Locate the cell with the specified text and output its (X, Y) center coordinate. 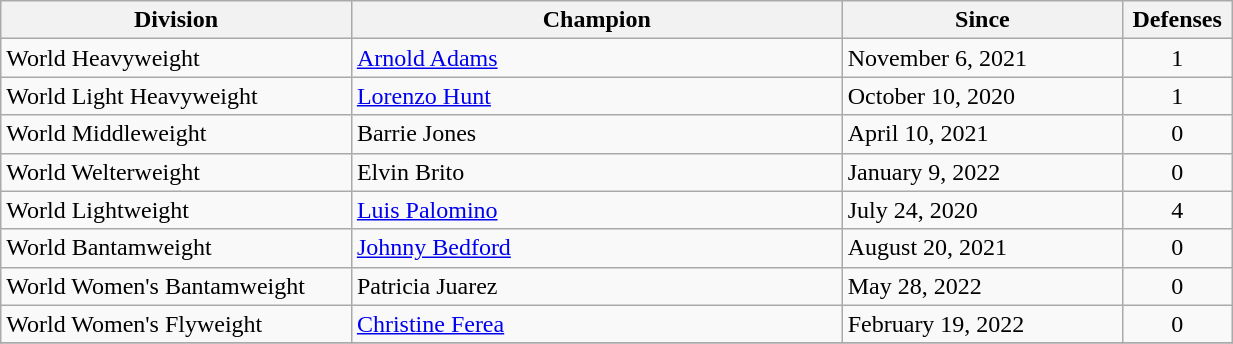
World Bantamweight (176, 248)
Johnny Bedford (596, 248)
November 6, 2021 (982, 58)
Since (982, 20)
April 10, 2021 (982, 134)
Lorenzo Hunt (596, 96)
World Women's Bantamweight (176, 286)
Patricia Juarez (596, 286)
Luis Palomino (596, 210)
World Lightweight (176, 210)
World Light Heavyweight (176, 96)
World Women's Flyweight (176, 324)
August 20, 2021 (982, 248)
Barrie Jones (596, 134)
January 9, 2022 (982, 172)
Division (176, 20)
4 (1178, 210)
October 10, 2020 (982, 96)
World Heavyweight (176, 58)
Elvin Brito (596, 172)
Defenses (1178, 20)
July 24, 2020 (982, 210)
World Middleweight (176, 134)
May 28, 2022 (982, 286)
World Welterweight (176, 172)
Christine Ferea (596, 324)
Champion (596, 20)
February 19, 2022 (982, 324)
Arnold Adams (596, 58)
